Scan for the cell matching the given text and deliver its (x, y) coordinate at center. 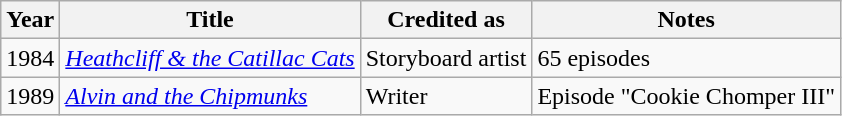
Storyboard artist (446, 58)
Credited as (446, 20)
Episode "Cookie Chomper III" (686, 96)
Year (30, 20)
Heathcliff & the Catillac Cats (210, 58)
Writer (446, 96)
Alvin and the Chipmunks (210, 96)
1989 (30, 96)
1984 (30, 58)
Notes (686, 20)
65 episodes (686, 58)
Title (210, 20)
